Provide the (x, y) coordinate of the cell's center where the given text is located.  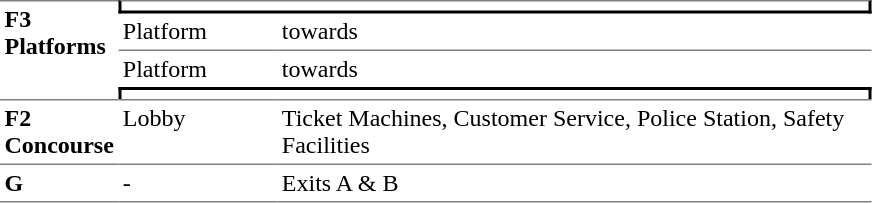
- (198, 184)
F3Platforms (59, 50)
Exits A & B (574, 184)
Ticket Machines, Customer Service, Police Station, Safety Facilities (574, 132)
Lobby (198, 132)
G (59, 184)
F2Concourse (59, 132)
